Extract the (x, y) coordinate from the center of the cell holding the provided text.  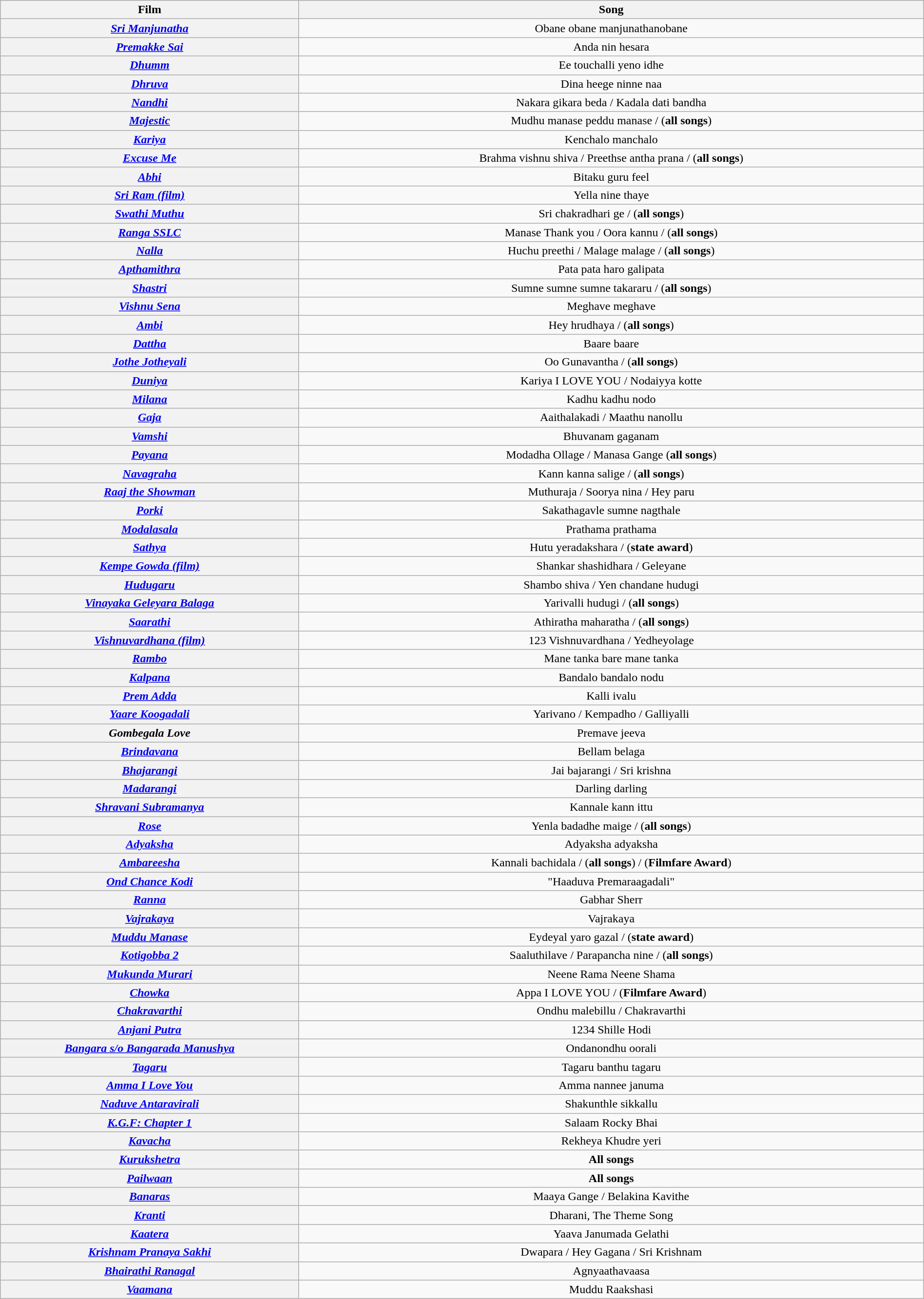
Premakke Sai (150, 47)
Yaare Koogadali (150, 714)
Duniya (150, 381)
Payana (150, 455)
Athiratha maharatha / (all songs) (611, 622)
Rekheya Khudre yeri (611, 1141)
Hey hrudhaya / (all songs) (611, 325)
Gabhar Sherr (611, 900)
Milana (150, 399)
Anjani Putra (150, 1030)
Prathama prathama (611, 529)
Shakunthle sikkallu (611, 1104)
Bhairathi Ranagal (150, 1271)
Yarivano / Kempadho / Galliyalli (611, 714)
Modalasala (150, 529)
Majestic (150, 121)
Ambareesha (150, 863)
Jothe Jotheyali (150, 362)
Yaava Janumada Gelathi (611, 1234)
Premave jeeva (611, 733)
Kannali bachidala / (all songs) / (Filmfare Award) (611, 863)
Excuse Me (150, 158)
Film (150, 10)
Muthuraja / Soorya nina / Hey paru (611, 492)
Mane tanka bare mane tanka (611, 659)
Ranga SSLC (150, 232)
123 Vishnuvardhana / Yedheyolage (611, 640)
Baare baare (611, 344)
Prem Adda (150, 696)
Yella nine thaye (611, 195)
Navagraha (150, 473)
Pata pata haro galipata (611, 269)
Ondanondhu oorali (611, 1048)
Song (611, 10)
Vishnu Sena (150, 306)
Neene Rama Neene Shama (611, 974)
Ambi (150, 325)
Kariya (150, 139)
Eydeyal yaro gazal / (state award) (611, 937)
Yenla badadhe maige / (all songs) (611, 826)
Darling darling (611, 788)
Kavacha (150, 1141)
Ee touchalli yeno idhe (611, 65)
Raaj the Showman (150, 492)
Hutu yeradakshara / (state award) (611, 548)
Nandhi (150, 102)
Dhumm (150, 65)
Dwapara / Hey Gagana / Sri Krishnam (611, 1252)
Sri Manjunatha (150, 28)
Sathya (150, 548)
Amma nannee januma (611, 1085)
Krishnam Pranaya Sakhi (150, 1252)
Obane obane manjunathanobane (611, 28)
Chowka (150, 993)
Kariya I LOVE YOU / Nodaiyya kotte (611, 381)
Dhruva (150, 84)
Vaamana (150, 1289)
Adyaksha (150, 844)
Sumne sumne sumne takararu / (all songs) (611, 288)
Kannale kann ittu (611, 807)
Meghave meghave (611, 306)
Bandalo bandalo nodu (611, 677)
Brindavana (150, 751)
Adyaksha adyaksha (611, 844)
Muddu Manase (150, 937)
Kotigobba 2 (150, 955)
Sri chakradhari ge / (all songs) (611, 213)
Kalpana (150, 677)
Rambo (150, 659)
Bhajarangi (150, 770)
Chakravarthi (150, 1011)
Bangara s/o Bangarada Manushya (150, 1048)
Amma I Love You (150, 1085)
Madarangi (150, 788)
Rose (150, 826)
Sakathagavle sumne nagthale (611, 510)
Gombegala Love (150, 733)
Dina heege ninne naa (611, 84)
Muddu Raakshasi (611, 1289)
Banaras (150, 1197)
Porki (150, 510)
Kenchalo manchalo (611, 139)
Shastri (150, 288)
Kaatera (150, 1234)
Vishnuvardhana (film) (150, 640)
Bitaku guru feel (611, 176)
Apthamithra (150, 269)
Hudugaru (150, 585)
Shravani Subramanya (150, 807)
Ranna (150, 900)
Sri Ram (film) (150, 195)
Dharani, The Theme Song (611, 1215)
Oo Gunavantha / (all songs) (611, 362)
Manase Thank you / Oora kannu / (all songs) (611, 232)
Huchu preethi / Malage malage / (all songs) (611, 251)
Mudhu manase peddu manase / (all songs) (611, 121)
Brahma vishnu shiva / Preethse antha prana / (all songs) (611, 158)
Tagaru banthu tagaru (611, 1067)
Dattha (150, 344)
Swathi Muthu (150, 213)
Appa I LOVE YOU / (Filmfare Award) (611, 993)
Saaluthilave / Parapancha nine / (all songs) (611, 955)
Kempe Gowda (film) (150, 566)
Gaja (150, 418)
Yarivalli hudugi / (all songs) (611, 603)
Shambo shiva / Yen chandane hudugi (611, 585)
Tagaru (150, 1067)
Anda nin hesara (611, 47)
Saarathi (150, 622)
Pailwaan (150, 1178)
Shankar shashidhara / Geleyane (611, 566)
Ondhu malebillu / Chakravarthi (611, 1011)
"Haaduva Premaraagadali" (611, 881)
Abhi (150, 176)
Bhuvanam gaganam (611, 436)
Jai bajarangi / Sri krishna (611, 770)
Kadhu kadhu nodo (611, 399)
Nakara gikara beda / Kadala dati bandha (611, 102)
Naduve Antaravirali (150, 1104)
Kalli ivalu (611, 696)
Aaithalakadi / Maathu nanollu (611, 418)
Nalla (150, 251)
Bellam belaga (611, 751)
Ond Chance Kodi (150, 881)
K.G.F: Chapter 1 (150, 1122)
Mukunda Murari (150, 974)
Agnyaathavaasa (611, 1271)
Kurukshetra (150, 1160)
Modadha Ollage / Manasa Gange (all songs) (611, 455)
Kann kanna salige / (all songs) (611, 473)
Vinayaka Geleyara Balaga (150, 603)
Vamshi (150, 436)
Kranti (150, 1215)
Salaam Rocky Bhai (611, 1122)
1234 Shille Hodi (611, 1030)
Maaya Gange / Belakina Kavithe (611, 1197)
